Find where the given text appears and provide that cell's center as (x, y) coordinate. 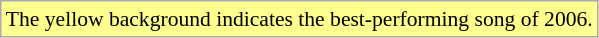
The yellow background indicates the best-performing song of 2006. (300, 19)
